Provide the (x, y) coordinate of the cell's center where the given text is located.  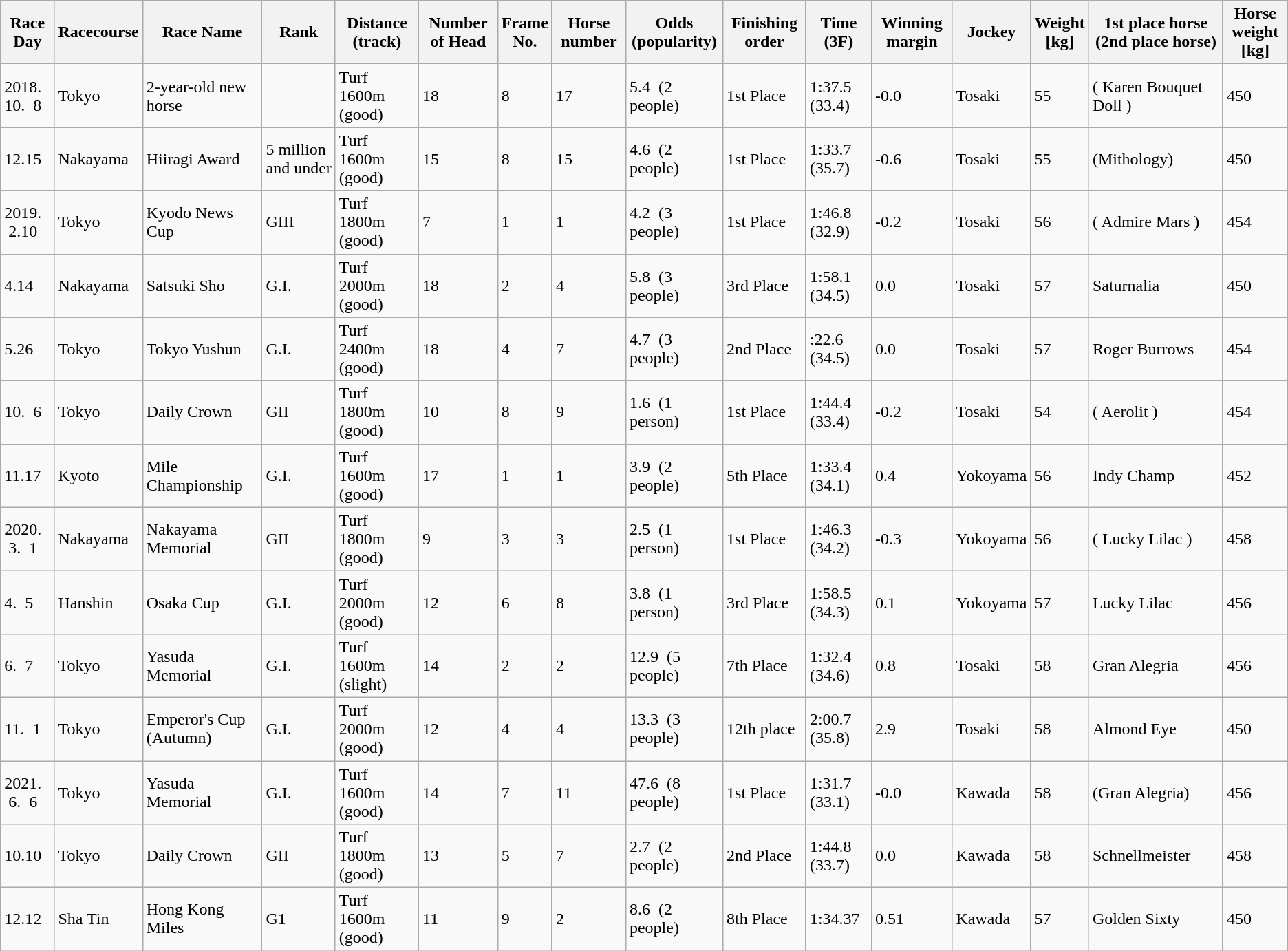
1:46.3 (34.2) (838, 539)
Saturnalia (1156, 286)
Lucky Lilac (1156, 602)
0.1 (912, 602)
6 (524, 602)
-0.3 (912, 539)
2.9 (912, 729)
1:58.5 (34.3) (838, 602)
4.7 (3 people) (674, 349)
Finishing order (765, 32)
3.9 (2 people) (674, 475)
10 (458, 412)
1:44.4 (33.4) (838, 412)
3.8 (1 person) (674, 602)
Osaka Cup (202, 602)
2:00.7 (35.8) (838, 729)
(Gran Alegria) (1156, 793)
Weight[kg] (1060, 32)
1:34.37 (838, 919)
2.5 (1 person) (674, 539)
( Lucky Lilac ) (1156, 539)
5.8 (3 people) (674, 286)
Kyodo News Cup (202, 222)
Tokyo Yushun (202, 349)
Satsuki Sho (202, 286)
Number of Head (458, 32)
1:37.5 (33.4) (838, 96)
5 (524, 856)
12th place (765, 729)
2.7 (2 people) (674, 856)
1st place horse (2nd place horse) (1156, 32)
2-year-old new horse (202, 96)
10.10 (28, 856)
Golden Sixty (1156, 919)
1:33.7 (35.7) (838, 159)
GIII (299, 222)
4.2 (3 people) (674, 222)
452 (1255, 475)
12.9 (5 people) (674, 665)
1:46.8 (32.9) (838, 222)
13.3 (3 people) (674, 729)
Rank (299, 32)
0.51 (912, 919)
4. 5 (28, 602)
Kyoto (98, 475)
-0.6 (912, 159)
Almond Eye (1156, 729)
2018. 10. 8 (28, 96)
8.6 (2 people) (674, 919)
6. 7 (28, 665)
Turf 1600m (slight) (377, 665)
0.8 (912, 665)
Sha Tin (98, 919)
Horse number (589, 32)
Race Day (28, 32)
Horse weight[kg] (1255, 32)
FrameNo. (524, 32)
11. 1 (28, 729)
4.14 (28, 286)
2021. 6. 6 (28, 793)
1:33.4 (34.1) (838, 475)
Gran Alegria (1156, 665)
(Mithology) (1156, 159)
Turf 2400m (good) (377, 349)
1:44.8 (33.7) (838, 856)
Race Name (202, 32)
5 million and under (299, 159)
Winning margin (912, 32)
2019. 2.10 (28, 222)
Indy Champ (1156, 475)
Jockey (991, 32)
( Admire Mars ) (1156, 222)
Hong Kong Miles (202, 919)
12.15 (28, 159)
4.6 (2 people) (674, 159)
5th Place (765, 475)
Mile Championship (202, 475)
8th Place (765, 919)
Racecourse (98, 32)
0.4 (912, 475)
11.17 (28, 475)
1:58.1 (34.5) (838, 286)
10. 6 (28, 412)
5.4 (2 people) (674, 96)
Emperor's Cup (Autumn) (202, 729)
Odds(popularity) (674, 32)
2020. 3. 1 (28, 539)
13 (458, 856)
G1 (299, 919)
Hanshin (98, 602)
Nakayama Memorial (202, 539)
( Aerolit ) (1156, 412)
Roger Burrows (1156, 349)
Schnellmeister (1156, 856)
12.12 (28, 919)
:22.6 (34.5) (838, 349)
47.6 (8 people) (674, 793)
1:31.7 (33.1) (838, 793)
5.26 (28, 349)
Distance (track) (377, 32)
54 (1060, 412)
1.6 (1 person) (674, 412)
7th Place (765, 665)
( Karen Bouquet Doll ) (1156, 96)
1:32.4 (34.6) (838, 665)
Hiiragi Award (202, 159)
Time(3F) (838, 32)
